Identify which cell holds the provided text, then report its (X, Y) central coordinate. 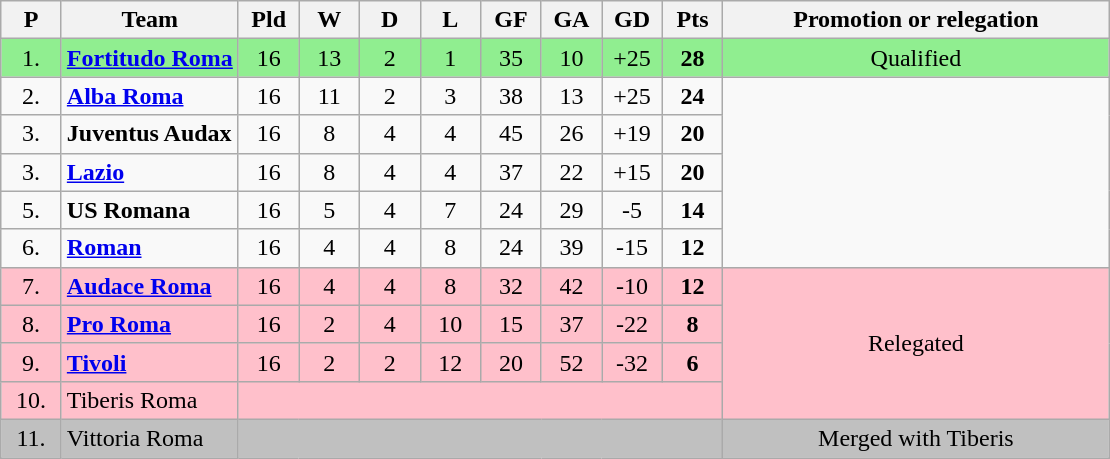
7 (450, 210)
-10 (632, 286)
L (450, 20)
14 (692, 210)
D (390, 20)
Team (150, 20)
6 (692, 362)
39 (572, 248)
Audace Roma (150, 286)
32 (512, 286)
Fortitudo Roma (150, 58)
11. (32, 438)
52 (572, 362)
GA (572, 20)
7. (32, 286)
Relegated (916, 343)
Tiberis Roma (150, 400)
3 (450, 96)
Promotion or relegation (916, 20)
45 (512, 134)
Tivoli (150, 362)
Pld (268, 20)
+19 (632, 134)
Merged with Tiberis (916, 438)
9. (32, 362)
Roman (150, 248)
-22 (632, 324)
22 (572, 172)
Alba Roma (150, 96)
5 (330, 210)
-15 (632, 248)
6. (32, 248)
GF (512, 20)
US Romana (150, 210)
1 (450, 58)
Lazio (150, 172)
38 (512, 96)
Pro Roma (150, 324)
-32 (632, 362)
P (32, 20)
+15 (632, 172)
26 (572, 134)
-5 (632, 210)
Vittoria Roma (150, 438)
GD (632, 20)
10. (32, 400)
Qualified (916, 58)
35 (512, 58)
Juventus Audax (150, 134)
Pts (692, 20)
11 (330, 96)
5. (32, 210)
W (330, 20)
15 (512, 324)
28 (692, 58)
42 (572, 286)
1. (32, 58)
29 (572, 210)
8. (32, 324)
2. (32, 96)
